Scan for the cell matching the given text and deliver its (X, Y) coordinate at center. 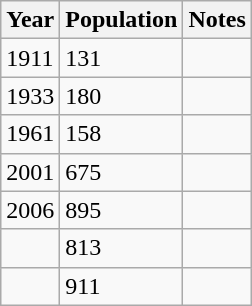
2001 (30, 172)
Population (122, 20)
911 (122, 286)
1911 (30, 58)
1933 (30, 96)
675 (122, 172)
Year (30, 20)
1961 (30, 134)
895 (122, 210)
2006 (30, 210)
158 (122, 134)
813 (122, 248)
131 (122, 58)
180 (122, 96)
Notes (217, 20)
